Provide the [X, Y] coordinate of the cell's center where the given text is located.  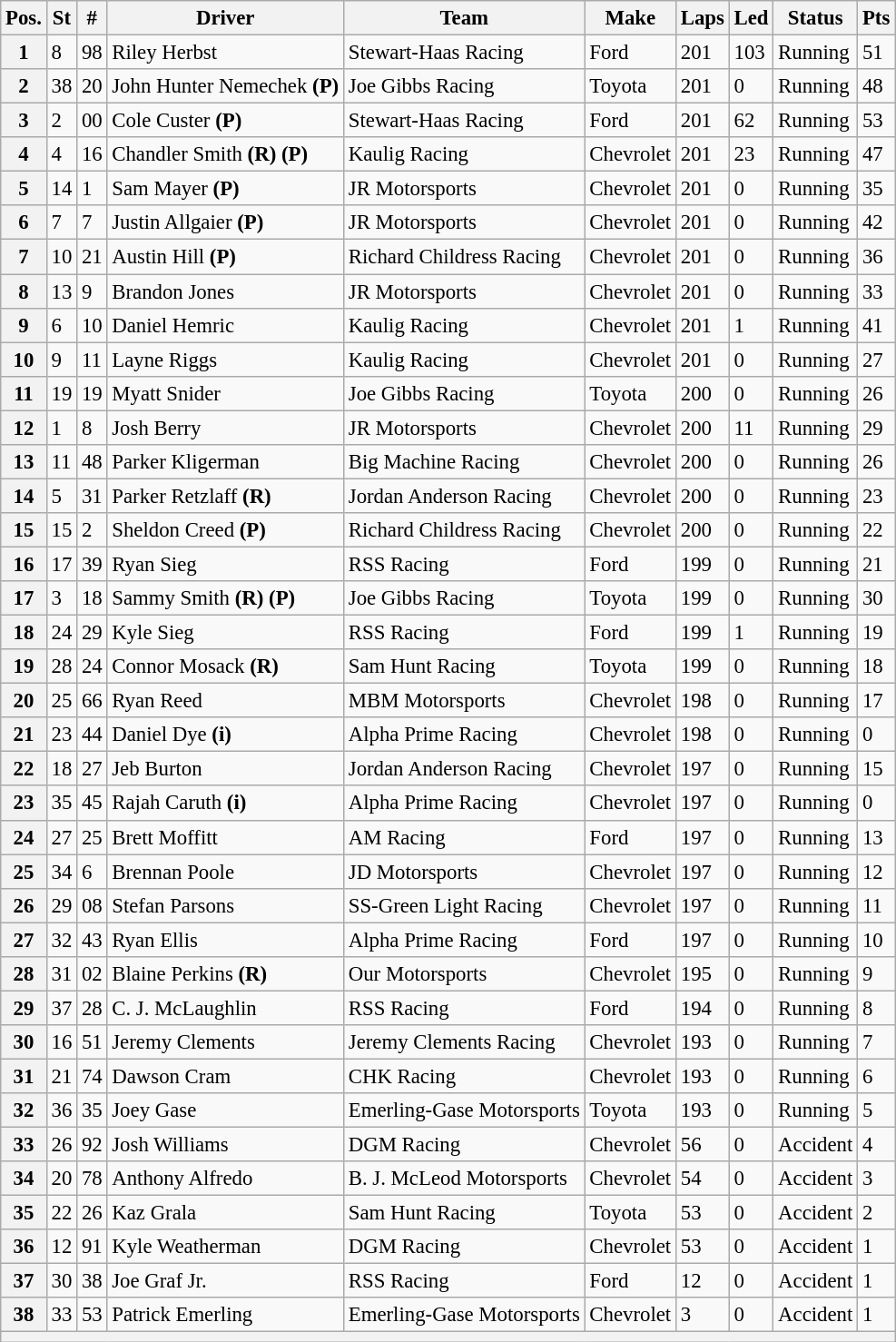
Make [630, 18]
Ryan Reed [225, 701]
Dawson Cram [225, 1076]
Parker Kligerman [225, 462]
39 [93, 564]
Patrick Emerling [225, 1316]
08 [93, 905]
Josh Williams [225, 1145]
Parker Retzlaff (R) [225, 496]
56 [703, 1145]
Brandon Jones [225, 291]
Joe Graf Jr. [225, 1281]
74 [93, 1076]
Austin Hill (P) [225, 257]
CHK Racing [464, 1076]
Riley Herbst [225, 53]
91 [93, 1247]
Status [815, 18]
Our Motorsports [464, 974]
C. J. McLaughlin [225, 1008]
Ryan Sieg [225, 564]
Chandler Smith (R) (P) [225, 154]
St [62, 18]
Brennan Poole [225, 872]
Daniel Hemric [225, 325]
Daniel Dye (i) [225, 735]
Jeremy Clements [225, 1042]
Joey Gase [225, 1110]
Josh Berry [225, 428]
54 [703, 1179]
# [93, 18]
Pos. [24, 18]
Led [752, 18]
47 [877, 154]
Ryan Ellis [225, 940]
00 [93, 121]
Myatt Snider [225, 393]
02 [93, 974]
45 [93, 804]
Sammy Smith (R) (P) [225, 598]
78 [93, 1179]
Blaine Perkins (R) [225, 974]
MBM Motorsports [464, 701]
JD Motorsports [464, 872]
Layne Riggs [225, 360]
62 [752, 121]
Team [464, 18]
Kyle Weatherman [225, 1247]
Stefan Parsons [225, 905]
42 [877, 222]
Kyle Sieg [225, 633]
AM Racing [464, 837]
43 [93, 940]
Cole Custer (P) [225, 121]
Jeb Burton [225, 769]
SS-Green Light Racing [464, 905]
98 [93, 53]
Pts [877, 18]
Sheldon Creed (P) [225, 530]
Laps [703, 18]
194 [703, 1008]
Big Machine Racing [464, 462]
Anthony Alfredo [225, 1179]
John Hunter Nemechek (P) [225, 86]
Rajah Caruth (i) [225, 804]
Brett Moffitt [225, 837]
41 [877, 325]
Driver [225, 18]
195 [703, 974]
Connor Mosack (R) [225, 666]
Kaz Grala [225, 1213]
103 [752, 53]
B. J. McLeod Motorsports [464, 1179]
Justin Allgaier (P) [225, 222]
Jeremy Clements Racing [464, 1042]
44 [93, 735]
92 [93, 1145]
Sam Mayer (P) [225, 189]
66 [93, 701]
